Identify which cell holds the provided text, then report its (X, Y) central coordinate. 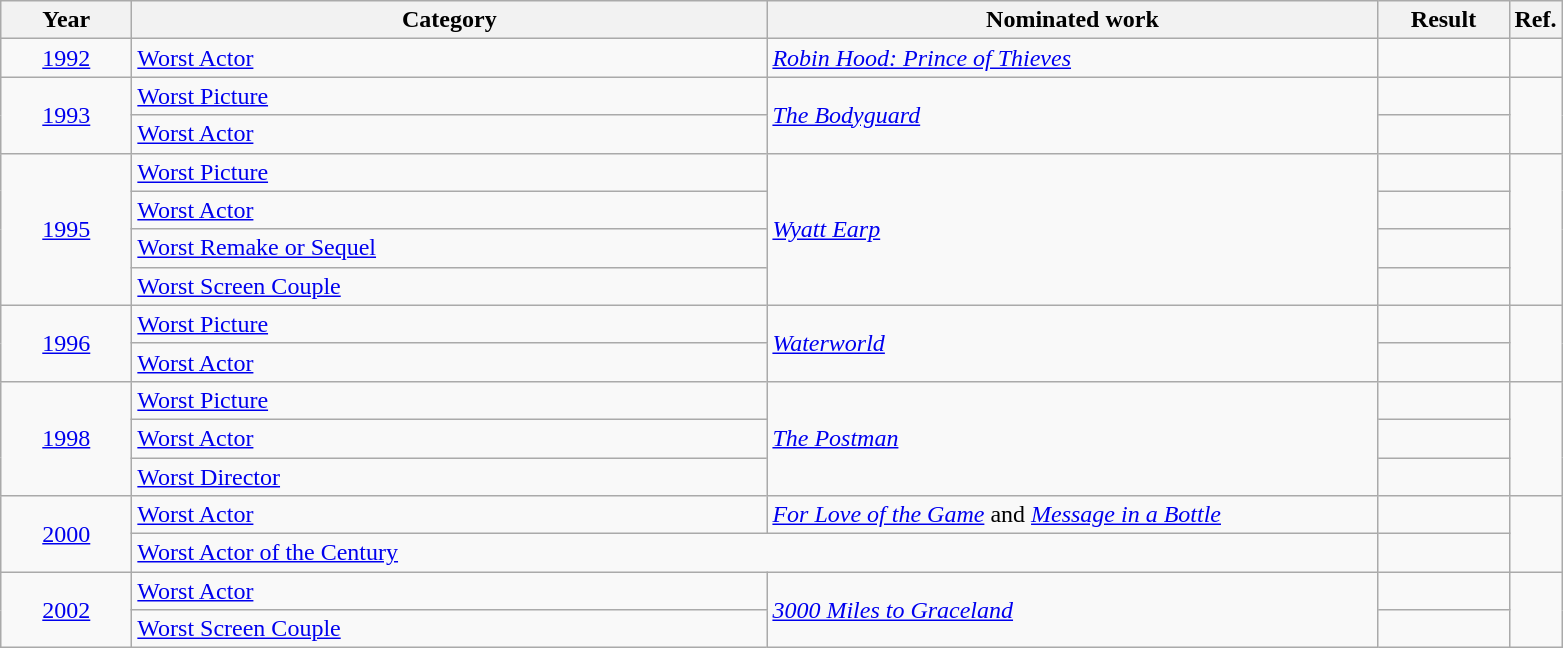
The Bodyguard (1072, 115)
1998 (66, 438)
Category (450, 20)
Waterworld (1072, 343)
1996 (66, 343)
Nominated work (1072, 20)
Year (66, 20)
1992 (66, 58)
Worst Remake or Sequel (450, 248)
Wyatt Earp (1072, 229)
Worst Actor of the Century (755, 553)
2002 (66, 610)
Ref. (1536, 20)
1993 (66, 115)
2000 (66, 534)
Worst Director (450, 477)
For Love of the Game and Message in a Bottle (1072, 515)
Robin Hood: Prince of Thieves (1072, 58)
Result (1444, 20)
The Postman (1072, 438)
3000 Miles to Graceland (1072, 610)
1995 (66, 229)
